For the text-containing cell, return its midpoint in [X, Y] coordinate format. 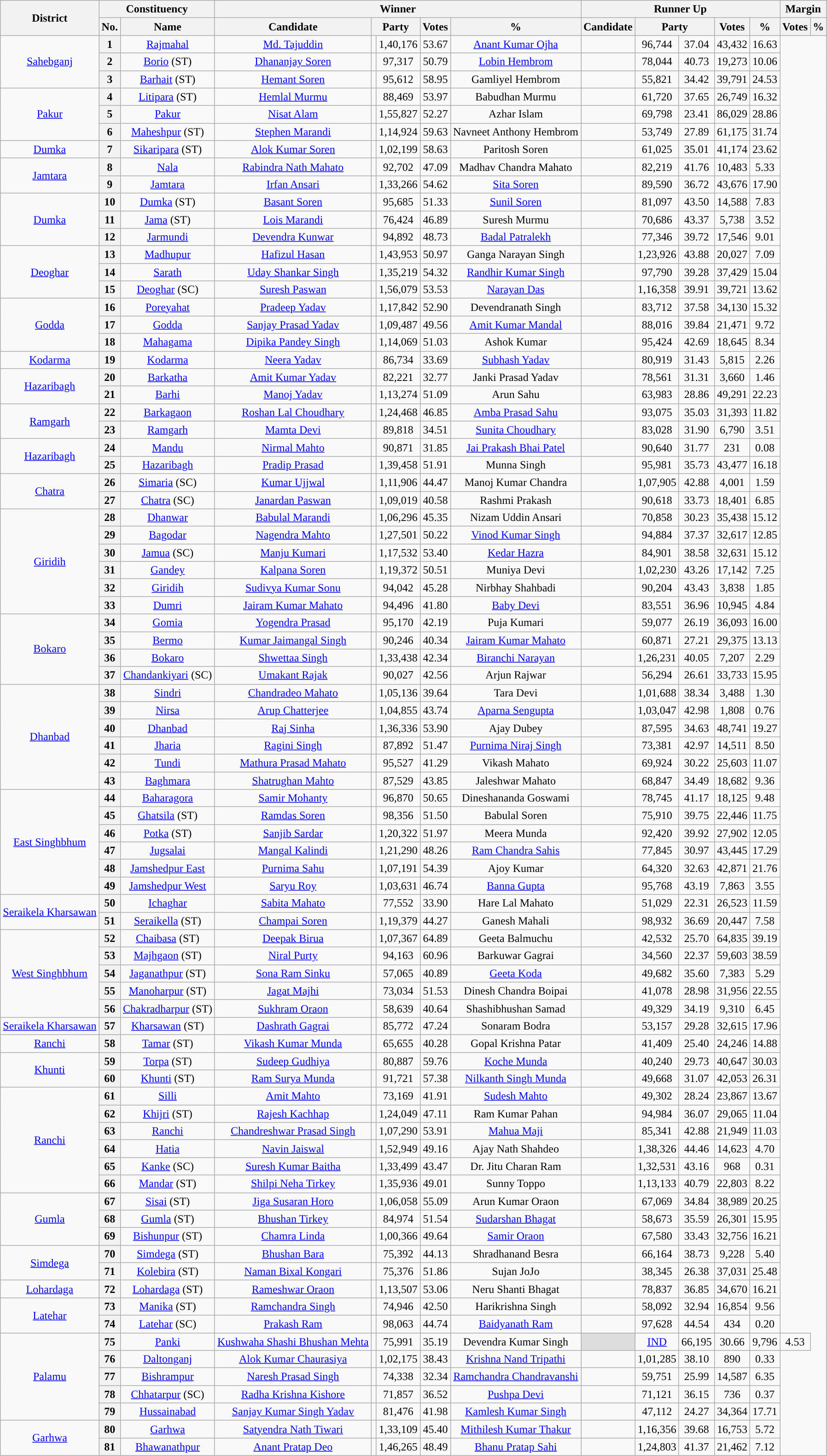
1,09,487 [398, 325]
57.38 [435, 1079]
40,240 [657, 1061]
Bishunpur (ST) [168, 1236]
Babulal Soren [516, 816]
39.75 [696, 816]
59,603 [732, 956]
Margin [803, 9]
13.62 [764, 290]
37,429 [732, 272]
0.33 [764, 1359]
94,884 [657, 535]
61 [110, 1096]
Simaria (SC) [168, 482]
Bagodar [168, 535]
42.98 [696, 710]
22,446 [732, 816]
9,228 [732, 1254]
1,24,049 [398, 1114]
1,07,905 [657, 482]
Satyendra Nath Tiwari [293, 1429]
45.35 [435, 518]
26,523 [732, 903]
21,471 [732, 325]
Mamta Devi [293, 430]
Amit Kumar Yadav [293, 377]
13.67 [764, 1096]
70,858 [657, 518]
Ashok Kumar [516, 342]
Naresh Prasad Singh [293, 1377]
42,532 [657, 938]
63,983 [657, 395]
43.16 [696, 1166]
64.89 [435, 938]
53.06 [435, 1289]
4.84 [764, 605]
Kumar Ujjwal [293, 482]
Jarmundi [168, 237]
Roshan Lal Choudhary [293, 412]
1,19,372 [398, 570]
50.22 [435, 535]
94,984 [657, 1114]
66 [110, 1184]
Amit Mahto [293, 1096]
Shashibhushan Samad [516, 1008]
12 [110, 237]
1,36,336 [398, 728]
13 [110, 255]
49,682 [657, 973]
51.91 [435, 465]
53,749 [657, 132]
57,065 [398, 973]
Bhushan Bara [293, 1254]
17.71 [764, 1412]
90,871 [398, 447]
27,902 [732, 833]
Yogendra Prasad [293, 623]
45.28 [435, 588]
98,063 [398, 1324]
43,432 [732, 44]
25,603 [732, 763]
6 [110, 132]
31 [110, 570]
Tara Devi [516, 693]
42.50 [435, 1306]
74,946 [398, 1306]
29.73 [696, 1061]
35.59 [696, 1219]
33.90 [435, 903]
1,03,047 [657, 710]
Madhav Chandra Mahato [516, 167]
58,639 [398, 1008]
0.37 [764, 1394]
Simdega (ST) [168, 1254]
35.19 [435, 1342]
64,835 [732, 938]
10,945 [732, 605]
1.46 [764, 377]
2 [110, 62]
Lohardaga (ST) [168, 1289]
64,320 [657, 868]
4.53 [795, 1342]
46.85 [435, 412]
46.74 [435, 886]
43 [110, 781]
Hemant Soren [293, 79]
Simdega [50, 1263]
28.24 [696, 1096]
Devendra Kumar Singh [516, 1342]
43.85 [435, 781]
Anant Pratap Deo [293, 1447]
Ganesh Mahali [516, 921]
73,381 [657, 745]
51.33 [435, 202]
33 [110, 605]
40.89 [435, 973]
Madhupur [168, 255]
65 [110, 1166]
91,721 [398, 1079]
Radha Krishna Kishore [293, 1394]
Alok Kumar Chaurasiya [293, 1359]
Chakradharpur (ST) [168, 1008]
49,302 [657, 1096]
60,871 [657, 640]
30.03 [764, 1061]
42 [110, 763]
73 [110, 1306]
Sahebganj [50, 62]
Manoj Kumar Chandra [516, 482]
0.20 [764, 1324]
Dhanwar [168, 518]
Ram Kumar Pahan [516, 1114]
31.07 [696, 1079]
Baidyanath Ram [516, 1324]
Champai Soren [293, 921]
7.25 [764, 570]
Navin Jaiswal [293, 1149]
29,375 [732, 640]
1,02,230 [657, 570]
3.51 [764, 430]
Deoghar [50, 272]
31.31 [696, 377]
Vinod Kumar Singh [516, 535]
Sisai (ST) [168, 1201]
Sona Ram Sinku [293, 973]
Arun Kumar Oraon [516, 1201]
Sudarshan Bhagat [516, 1219]
54.62 [435, 184]
Gumla [50, 1219]
Devendra Kunwar [293, 237]
39.91 [696, 290]
10 [110, 202]
Ajoy Kumar [516, 868]
44 [110, 798]
2.29 [764, 658]
42.56 [435, 675]
44.27 [435, 921]
Rabindra Nath Mahato [293, 167]
1,17,532 [398, 553]
53.40 [435, 553]
58.95 [435, 79]
36,093 [732, 623]
24.53 [764, 79]
1,27,501 [398, 535]
Gomia [168, 623]
Sudesh Mahto [516, 1096]
Stephen Marandi [293, 132]
30.23 [696, 518]
23,867 [732, 1096]
Nizam Uddin Ansari [516, 518]
83,551 [657, 605]
Poreyahat [168, 307]
43.19 [696, 886]
Mandu [168, 447]
20,027 [732, 255]
33,733 [732, 675]
1,23,926 [657, 255]
33.73 [696, 500]
31.77 [696, 447]
Dineshananda Goswami [516, 798]
34.63 [696, 728]
78 [110, 1394]
25 [110, 465]
52 [110, 938]
26,749 [732, 97]
74 [110, 1324]
21,949 [732, 1131]
8.22 [764, 1184]
1,11,906 [398, 482]
11.59 [764, 903]
15 [110, 290]
5.33 [764, 167]
67,580 [657, 1236]
16.32 [764, 97]
Sunny Toppo [516, 1184]
80,887 [398, 1061]
9.56 [764, 1306]
1,14,069 [398, 342]
Barkagaon [168, 412]
51.50 [435, 816]
75 [110, 1342]
39.84 [696, 325]
59,077 [657, 623]
53.67 [435, 44]
35.73 [696, 465]
34.19 [696, 1008]
96,744 [657, 44]
1,09,019 [398, 500]
34.49 [696, 781]
76,424 [398, 220]
Mangal Kalindi [293, 851]
3.52 [764, 220]
Suresh Murmu [516, 220]
Nala [168, 167]
61,025 [657, 149]
Jaganathpur (ST) [168, 973]
Dinesh Chandra Boipai [516, 991]
51.97 [435, 833]
13.13 [764, 640]
45.40 [435, 1429]
5.72 [764, 1429]
Neera Yadav [293, 360]
1,16,356 [657, 1429]
95,981 [657, 465]
Umakant Rajak [293, 675]
35 [110, 640]
Constituency [157, 9]
18,401 [732, 500]
39.64 [435, 693]
40.05 [696, 658]
45 [110, 816]
1,06,296 [398, 518]
90,204 [657, 588]
1,16,358 [657, 290]
Babudhan Murmu [516, 97]
53.91 [435, 1131]
43.50 [696, 202]
Geeta Balmuchu [516, 938]
20.25 [764, 1201]
59 [110, 1061]
Subhash Yadav [516, 360]
41.29 [435, 763]
37.37 [696, 535]
49.16 [435, 1149]
Runner Up [681, 9]
Arjun Rajwar [516, 675]
38,345 [657, 1271]
36.15 [696, 1394]
Raj Sinha [293, 728]
40.64 [435, 1008]
27 [110, 500]
Lohardaga [50, 1289]
75,910 [657, 816]
1,24,803 [657, 1447]
49.56 [435, 325]
Manika (ST) [168, 1306]
17.29 [764, 851]
43.37 [696, 220]
9.48 [764, 798]
70 [110, 1254]
49,329 [657, 1008]
1,19,379 [398, 921]
West Singhbhum [50, 973]
29 [110, 535]
56,294 [657, 675]
Narayan Das [516, 290]
Ajay Dubey [516, 728]
17 [110, 325]
1.85 [764, 588]
14,588 [732, 202]
86,029 [732, 114]
Barhait (ST) [168, 79]
59,751 [657, 1377]
Rashmi Prakash [516, 500]
12.05 [764, 833]
34 [110, 623]
Sonaram Bodra [516, 1026]
Irfan Ansari [293, 184]
Barkatha [168, 377]
8.50 [764, 745]
58,092 [657, 1306]
Jama (ST) [168, 220]
968 [732, 1166]
6,790 [732, 430]
86,734 [398, 360]
Manoharpur (ST) [168, 991]
17.90 [764, 184]
57 [110, 1026]
Hare Lal Mahato [516, 903]
Bhushan Tirkey [293, 1219]
4.70 [764, 1149]
36.85 [696, 1289]
81,097 [657, 202]
26,301 [732, 1219]
Gopal Krishna Patar [516, 1043]
8.34 [764, 342]
34,130 [732, 307]
2.26 [764, 360]
21.76 [764, 868]
Manju Kumari [293, 553]
88,016 [657, 325]
Geeta Koda [516, 973]
1,02,175 [398, 1359]
22.37 [696, 956]
Janki Prasad Yadav [516, 377]
29.28 [696, 1026]
1,32,531 [657, 1166]
4,001 [732, 482]
75,991 [398, 1342]
9 [110, 184]
54.32 [435, 272]
9,310 [732, 1008]
Hussainabad [168, 1412]
61,720 [657, 97]
23.62 [764, 149]
35.03 [696, 412]
Neru Shanti Bhagat [516, 1289]
1,00,366 [398, 1236]
54 [110, 973]
64 [110, 1149]
36 [110, 658]
Barkuwar Gagrai [516, 956]
Rajmahal [168, 44]
Samir Oraon [516, 1236]
1,35,936 [398, 1184]
40 [110, 728]
Bishrampur [168, 1377]
8 [110, 167]
1,33,499 [398, 1166]
16.18 [764, 465]
85,772 [398, 1026]
51.53 [435, 991]
1,52,949 [398, 1149]
92,702 [398, 167]
65,655 [398, 1043]
51,029 [657, 903]
1,13,274 [398, 395]
Ramchandra Chandravanshi [516, 1377]
94,042 [398, 588]
Jiga Susaran Horo [293, 1201]
Sarath [168, 272]
Mandar (ST) [168, 1184]
Naman Bixal Kongari [293, 1271]
26.31 [764, 1079]
District [50, 18]
Bhawanathpur [168, 1447]
Chatra [50, 491]
16.63 [764, 44]
70,686 [657, 220]
Lois Marandi [293, 220]
42.97 [696, 745]
80 [110, 1429]
53,157 [657, 1026]
53.53 [435, 290]
Palamu [50, 1377]
84,974 [398, 1219]
Gumla (ST) [168, 1219]
Jugsalai [168, 851]
34,560 [657, 956]
22.23 [764, 395]
63 [110, 1131]
35.01 [696, 149]
Md. Tajuddin [293, 44]
16 [110, 307]
Ghatsila (ST) [168, 816]
11.07 [764, 763]
36.69 [696, 921]
16,753 [732, 1429]
10,483 [732, 167]
51.86 [435, 1271]
1,02,199 [398, 149]
35.60 [696, 973]
17,546 [732, 237]
29,065 [732, 1114]
79 [110, 1412]
0.08 [764, 447]
40.58 [435, 500]
Jagat Majhi [293, 991]
50.79 [435, 62]
Dashrath Gagrai [293, 1026]
7.83 [764, 202]
81,476 [398, 1412]
42,871 [732, 868]
Munna Singh [516, 465]
39.28 [696, 272]
Arun Sahu [516, 395]
93,075 [657, 412]
30.97 [696, 851]
Jamshedpur West [168, 886]
Uday Shankar Singh [293, 272]
Sanjay Kumar Singh Yadav [293, 1412]
Banna Gupta [516, 886]
Tundi [168, 763]
35,438 [732, 518]
23 [110, 430]
1,26,231 [657, 658]
83,712 [657, 307]
49,291 [732, 395]
Chandankiyari (SC) [168, 675]
Ganga Narayan Singh [516, 255]
46.89 [435, 220]
51.09 [435, 395]
Azhar Islam [516, 114]
Hatia [168, 1149]
Hafizul Hasan [293, 255]
77,845 [657, 851]
75,376 [398, 1271]
7.12 [764, 1447]
20,447 [732, 921]
26.61 [696, 675]
38.58 [696, 553]
Lobin Hembrom [516, 62]
Panki [168, 1342]
Chaibasa (ST) [168, 938]
Baghmara [168, 781]
Koche Munda [516, 1061]
3.55 [764, 886]
5.40 [764, 1254]
32.34 [435, 1377]
Anant Kumar Ojha [516, 44]
25.99 [696, 1377]
32,617 [732, 535]
1,38,326 [657, 1149]
1,20,322 [398, 833]
31.74 [764, 132]
62 [110, 1114]
50.97 [435, 255]
58 [110, 1043]
3,660 [732, 377]
38.34 [696, 693]
4 [110, 97]
Amit Kumar Mandal [516, 325]
Nagendra Mahto [293, 535]
42.34 [435, 658]
41.80 [435, 605]
Purnima Niraj Singh [516, 745]
Purnima Sahu [293, 868]
32,756 [732, 1236]
23.41 [696, 114]
31.43 [696, 360]
19.27 [764, 728]
Suresh Paswan [293, 290]
14,623 [732, 1149]
49,668 [657, 1079]
10.06 [764, 62]
11.03 [764, 1131]
27.21 [696, 640]
9.36 [764, 781]
87,892 [398, 745]
22 [110, 412]
95,685 [398, 202]
1,07,191 [398, 868]
Paritosh Soren [516, 149]
Silli [168, 1096]
67,069 [657, 1201]
32,631 [732, 553]
Borio (ST) [168, 62]
Aparna Sengupta [516, 710]
3,488 [732, 693]
31,956 [732, 991]
90,640 [657, 447]
61,175 [732, 132]
5,815 [732, 360]
Chamra Linda [293, 1236]
1,03,631 [398, 886]
Pradeep Yadav [293, 307]
34,364 [732, 1412]
31.90 [696, 430]
Baby Devi [516, 605]
47.09 [435, 167]
68 [110, 1219]
Ram Chandra Sahis [516, 851]
Janardan Paswan [293, 500]
68,847 [657, 781]
43.26 [696, 570]
48 [110, 868]
40,647 [732, 1061]
1,33,109 [398, 1429]
1 [110, 44]
Nirmal Mahto [293, 447]
IND [657, 1342]
32.94 [696, 1306]
0.31 [764, 1166]
1,07,290 [398, 1131]
69,924 [657, 763]
Manoj Yadav [293, 395]
Randhir Kumar Singh [516, 272]
41.98 [435, 1412]
41.76 [696, 167]
16,854 [732, 1306]
Majhgaon (ST) [168, 956]
1,17,842 [398, 307]
71,857 [398, 1394]
39.72 [696, 237]
Gandey [168, 570]
55,821 [657, 79]
38.43 [435, 1359]
Sanjay Prasad Yadav [293, 325]
1,55,827 [398, 114]
Harikrishna Singh [516, 1306]
Latehar (SC) [168, 1324]
39.19 [764, 938]
95,527 [398, 763]
95,424 [657, 342]
Barhi [168, 395]
14.88 [764, 1043]
Kalpana Soren [293, 570]
Khijri (ST) [168, 1114]
Nisat Alam [293, 114]
51.03 [435, 342]
Babulal Marandi [293, 518]
Khunti [50, 1070]
22,803 [732, 1184]
231 [732, 447]
1,35,219 [398, 272]
43.43 [696, 588]
East Singhbhum [50, 842]
17,142 [732, 570]
Hemlal Murmu [293, 97]
26.38 [696, 1271]
32.77 [435, 377]
80,919 [657, 360]
59.76 [435, 1061]
72 [110, 1289]
1,21,290 [398, 851]
Kedar Hazra [516, 553]
1.59 [764, 482]
Gamliyel Hembrom [516, 79]
9,796 [764, 1342]
Krishna Nand Tripathi [516, 1359]
28 [110, 518]
34.42 [696, 79]
38 [110, 693]
Amba Prasad Sahu [516, 412]
97,628 [657, 1324]
0.76 [764, 710]
48.26 [435, 851]
33.43 [696, 1236]
Ramdas Soren [293, 816]
Kharsawan (ST) [168, 1026]
16.00 [764, 623]
84,901 [657, 553]
37 [110, 675]
74,338 [398, 1377]
9.01 [764, 237]
1,43,953 [398, 255]
92,420 [657, 833]
48.49 [435, 1447]
Bermo [168, 640]
Tamar (ST) [168, 1043]
Basant Soren [293, 202]
5,738 [732, 220]
43,676 [732, 184]
87,595 [657, 728]
Alok Kumar Soren [293, 149]
27.89 [696, 132]
22.55 [764, 991]
50 [110, 903]
Chhatarpur (SC) [168, 1394]
1,33,438 [398, 658]
24,246 [732, 1043]
53.97 [435, 97]
Jaleshwar Mahato [516, 781]
78,044 [657, 62]
20 [110, 377]
67 [110, 1201]
Sukhram Oraon [293, 1008]
55 [110, 991]
Dr. Jitu Charan Ram [516, 1166]
Samir Mohanty [293, 798]
Pradip Prasad [293, 465]
Jharia [168, 745]
No. [110, 27]
Mahagama [168, 342]
33.69 [435, 360]
24.27 [696, 1412]
Kushwaha Shashi Bhushan Mehta [293, 1342]
Dumka (ST) [168, 202]
36.07 [696, 1114]
Dhananjay Soren [293, 62]
71,121 [657, 1394]
49 [110, 886]
Ramchandra Singh [293, 1306]
59.63 [435, 132]
85,341 [657, 1131]
90,246 [398, 640]
19 [110, 360]
25.40 [696, 1043]
49.01 [435, 1184]
Sudeep Gudhiya [293, 1061]
43.74 [435, 710]
9.72 [764, 325]
7,383 [732, 973]
Deoghar (SC) [168, 290]
Sanjib Sardar [293, 833]
71 [110, 1271]
1,05,136 [398, 693]
17.96 [764, 1026]
88,469 [398, 97]
78,561 [657, 377]
6.85 [764, 500]
31,393 [732, 412]
40.79 [696, 1184]
58,673 [657, 1219]
32 [110, 588]
77 [110, 1377]
34.51 [435, 430]
42,053 [732, 1079]
41.17 [696, 798]
90,618 [657, 500]
39.92 [696, 833]
43,477 [732, 465]
Chandradeo Mahato [293, 693]
11.82 [764, 412]
43.88 [696, 255]
30.22 [696, 763]
Meera Munda [516, 833]
95,768 [657, 886]
43,445 [732, 851]
76 [110, 1359]
39,791 [732, 79]
1,13,507 [398, 1289]
97,317 [398, 62]
26 [110, 482]
Chandreshwar Prasad Singh [293, 1131]
42.69 [696, 342]
Nilkanth Singh Munda [516, 1079]
37,031 [732, 1271]
95,170 [398, 623]
51 [110, 921]
1.30 [764, 693]
97,790 [657, 272]
41,174 [732, 149]
Shwettaa Singh [293, 658]
32.63 [696, 868]
Dumri [168, 605]
40.34 [435, 640]
Khunti (ST) [168, 1079]
Suresh Kumar Baitha [293, 1166]
75,392 [398, 1254]
14,587 [732, 1377]
Mithilesh Kumar Thakur [516, 1429]
Kolebira (ST) [168, 1271]
Sindri [168, 693]
1,07,367 [398, 938]
Sudivya Kumar Sonu [293, 588]
94,163 [398, 956]
1,14,924 [398, 132]
18 [110, 342]
Devendranath Singh [516, 307]
81 [110, 1447]
26.19 [696, 623]
Mathura Prasad Mahato [293, 763]
Potka (ST) [168, 833]
5.29 [764, 973]
38.59 [764, 956]
Shradhanand Besra [516, 1254]
28.98 [696, 991]
69,798 [657, 114]
Prakash Ram [293, 1324]
37.58 [696, 307]
18,645 [732, 342]
51.47 [435, 745]
7,207 [732, 658]
39.68 [696, 1429]
47 [110, 851]
12.85 [764, 535]
52.27 [435, 114]
1,808 [732, 710]
69 [110, 1236]
Sabita Mahato [293, 903]
Shatrughan Mahto [293, 781]
6.35 [764, 1377]
Jai Prakash Bhai Patel [516, 447]
40.28 [435, 1043]
46 [110, 833]
51.54 [435, 1219]
Jamua (SC) [168, 553]
82,219 [657, 167]
38.10 [696, 1359]
83,028 [657, 430]
73,169 [398, 1096]
39 [110, 710]
Jamshedpur East [168, 868]
Seraikella (ST) [168, 921]
Name [168, 27]
1,13,133 [657, 1184]
1,56,079 [398, 290]
Sujan JoJo [516, 1271]
60.96 [435, 956]
54.39 [435, 868]
47.11 [435, 1114]
82,221 [398, 377]
78,837 [657, 1289]
11.75 [764, 816]
48.73 [435, 237]
38.73 [696, 1254]
73,034 [398, 991]
Ragini Singh [293, 745]
Saryu Roy [293, 886]
44.54 [696, 1324]
38,989 [732, 1201]
55.09 [435, 1201]
41,078 [657, 991]
Kamlesh Kumar Singh [516, 1412]
Vikash Kumar Munda [293, 1043]
Navneet Anthony Hembrom [516, 132]
7 [110, 149]
15.32 [764, 307]
3,838 [732, 588]
1,24,468 [398, 412]
78,745 [657, 798]
Niral Purty [293, 956]
66,164 [657, 1254]
53 [110, 956]
19,273 [732, 62]
14 [110, 272]
1,01,285 [657, 1359]
Ichaghar [168, 903]
47.24 [435, 1026]
7.58 [764, 921]
Deepak Birua [293, 938]
Sita Soren [516, 184]
32,615 [732, 1026]
11.04 [764, 1114]
1,06,058 [398, 1201]
736 [732, 1394]
Ram Surya Munda [293, 1079]
43.47 [435, 1166]
40.73 [696, 62]
Vikash Mahato [516, 763]
41.91 [435, 1096]
Bhanu Pratap Sahi [516, 1447]
15.04 [764, 272]
30 [110, 553]
1,01,688 [657, 693]
60 [110, 1079]
7.09 [764, 255]
Sunil Soren [516, 202]
31.85 [435, 447]
Puja Kumari [516, 623]
49.64 [435, 1236]
36.96 [696, 605]
77,346 [657, 237]
90,027 [398, 675]
25.70 [696, 938]
Daltonganj [168, 1359]
Kanke (SC) [168, 1166]
1,46,265 [398, 1447]
21 [110, 395]
18,125 [732, 798]
34.84 [696, 1201]
Litipara (ST) [168, 97]
Shilpi Neha Tirkey [293, 1184]
Dipika Pandey Singh [293, 342]
890 [732, 1359]
47,112 [657, 1412]
77,552 [398, 903]
94,496 [398, 605]
87,529 [398, 781]
89,590 [657, 184]
Torpa (ST) [168, 1061]
Maheshpur (ST) [168, 132]
Badal Patralekh [516, 237]
Arup Chatterjee [293, 710]
Nirsa [168, 710]
44.47 [435, 482]
Rajesh Kachhap [293, 1114]
Rameshwar Oraon [293, 1289]
98,356 [398, 816]
14,511 [732, 745]
3 [110, 79]
98,932 [657, 921]
56 [110, 1008]
94,892 [398, 237]
Latehar [50, 1315]
39,721 [732, 290]
1,33,266 [398, 184]
Winner [398, 9]
37.65 [696, 97]
Baharagora [168, 798]
53.90 [435, 728]
1,04,855 [398, 710]
5 [110, 114]
52.90 [435, 307]
50.65 [435, 798]
36.52 [435, 1394]
44.74 [435, 1324]
Nirbhay Shahbadi [516, 588]
Kumar Jaimangal Singh [293, 640]
96,870 [398, 798]
22.31 [696, 903]
42.19 [435, 623]
Chatra (SC) [168, 500]
6.45 [764, 1008]
Pushpa Devi [516, 1394]
44.46 [696, 1149]
36.72 [696, 184]
7,863 [732, 886]
34,670 [732, 1289]
18,682 [732, 781]
21,462 [732, 1447]
11 [110, 220]
Mahua Maji [516, 1131]
Sikaripara (ST) [168, 149]
24 [110, 447]
Biranchi Narayan [516, 658]
89,818 [398, 430]
41 [110, 745]
50.51 [435, 570]
41.37 [696, 1447]
48,741 [732, 728]
58.63 [435, 149]
44.13 [435, 1254]
25.48 [764, 1271]
41,409 [657, 1043]
Sunita Choudhary [516, 430]
434 [732, 1324]
66,195 [696, 1342]
37.04 [696, 44]
95,612 [398, 79]
Muniya Devi [516, 570]
1,40,176 [398, 44]
1,39,458 [398, 465]
30.66 [732, 1342]
Ajay Nath Shahdeo [516, 1149]
